Identify which cell holds the provided text, then report its [X, Y] central coordinate. 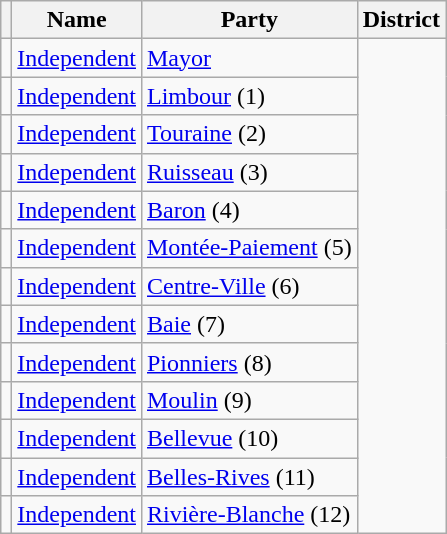
Mayor [249, 58]
Party [249, 20]
Baie (7) [249, 324]
Centre-Ville (6) [249, 286]
Bellevue (10) [249, 438]
Ruisseau (3) [249, 172]
Limbour (1) [249, 96]
Belles-Rives (11) [249, 477]
Baron (4) [249, 210]
Moulin (9) [249, 400]
Rivière-Blanche (12) [249, 515]
Pionniers (8) [249, 362]
Name [77, 20]
Touraine (2) [249, 134]
Montée-Paiement (5) [249, 248]
District [401, 20]
